Determine the (X, Y) coordinate at the center of the cell enclosing the given text.  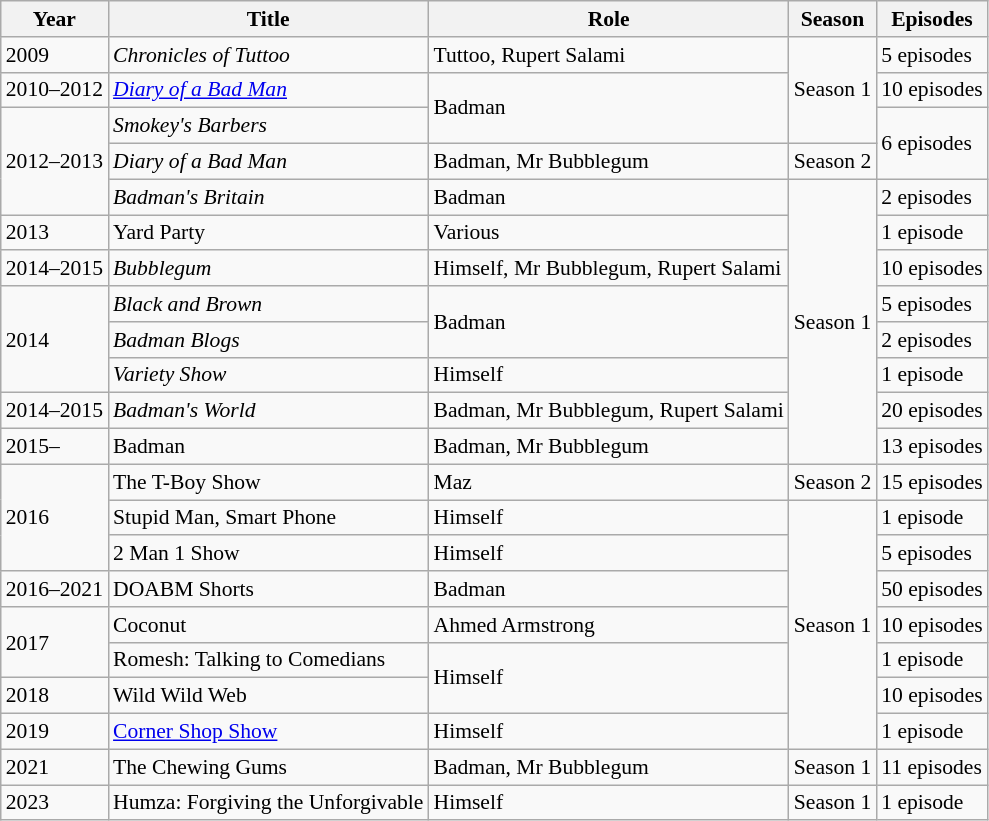
Ahmed Armstrong (609, 625)
Various (609, 233)
50 episodes (932, 589)
Bubblegum (268, 269)
2012–2013 (54, 162)
6 episodes (932, 144)
Badman's Britain (268, 197)
Badman, Mr Bubblegum, Rupert Salami (609, 411)
2016 (54, 518)
2013 (54, 233)
Black and Brown (268, 304)
Badman's World (268, 411)
2010–2012 (54, 90)
Corner Shop Show (268, 732)
2014 (54, 340)
2009 (54, 55)
DOABM Shorts (268, 589)
2 Man 1 Show (268, 554)
Stupid Man, Smart Phone (268, 518)
13 episodes (932, 447)
Title (268, 19)
Role (609, 19)
Badman Blogs (268, 340)
Romesh: Talking to Comedians (268, 660)
2018 (54, 696)
Smokey's Barbers (268, 126)
2019 (54, 732)
Season (832, 19)
The T-Boy Show (268, 482)
Episodes (932, 19)
2017 (54, 642)
Yard Party (268, 233)
2015– (54, 447)
Year (54, 19)
Himself, Mr Bubblegum, Rupert Salami (609, 269)
Humza: Forgiving the Unforgivable (268, 803)
2016–2021 (54, 589)
Chronicles of Tuttoo (268, 55)
2021 (54, 767)
Wild Wild Web (268, 696)
11 episodes (932, 767)
Maz (609, 482)
Coconut (268, 625)
15 episodes (932, 482)
Tuttoo, Rupert Salami (609, 55)
20 episodes (932, 411)
The Chewing Gums (268, 767)
2023 (54, 803)
Variety Show (268, 375)
